Capture the cell that displays the provided text and extract its [x, y] central coordinate. 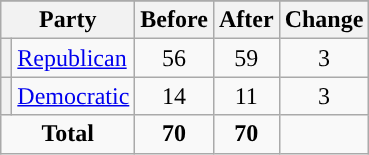
Change [324, 20]
Before [174, 20]
Democratic [74, 96]
Party [68, 20]
14 [174, 96]
59 [246, 58]
Republican [74, 58]
Total [68, 134]
11 [246, 96]
After [246, 20]
56 [174, 58]
